Determine the (X, Y) coordinate at the center of the cell enclosing the given text.  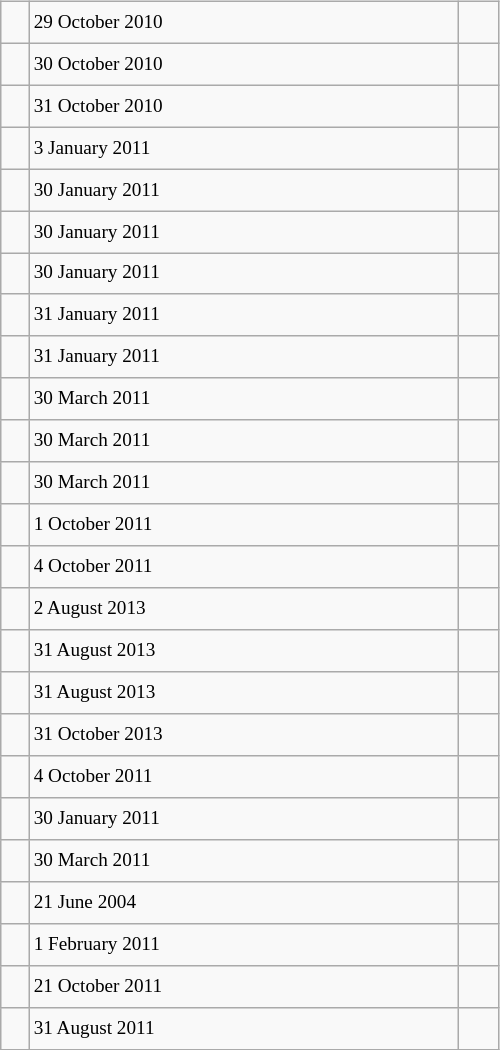
31 October 2013 (244, 735)
29 October 2010 (244, 22)
31 October 2010 (244, 106)
2 August 2013 (244, 609)
1 October 2011 (244, 525)
30 October 2010 (244, 64)
31 August 2011 (244, 1028)
21 June 2004 (244, 902)
1 February 2011 (244, 944)
21 October 2011 (244, 986)
3 January 2011 (244, 148)
